Identify which cell holds the provided text, then report its [X, Y] central coordinate. 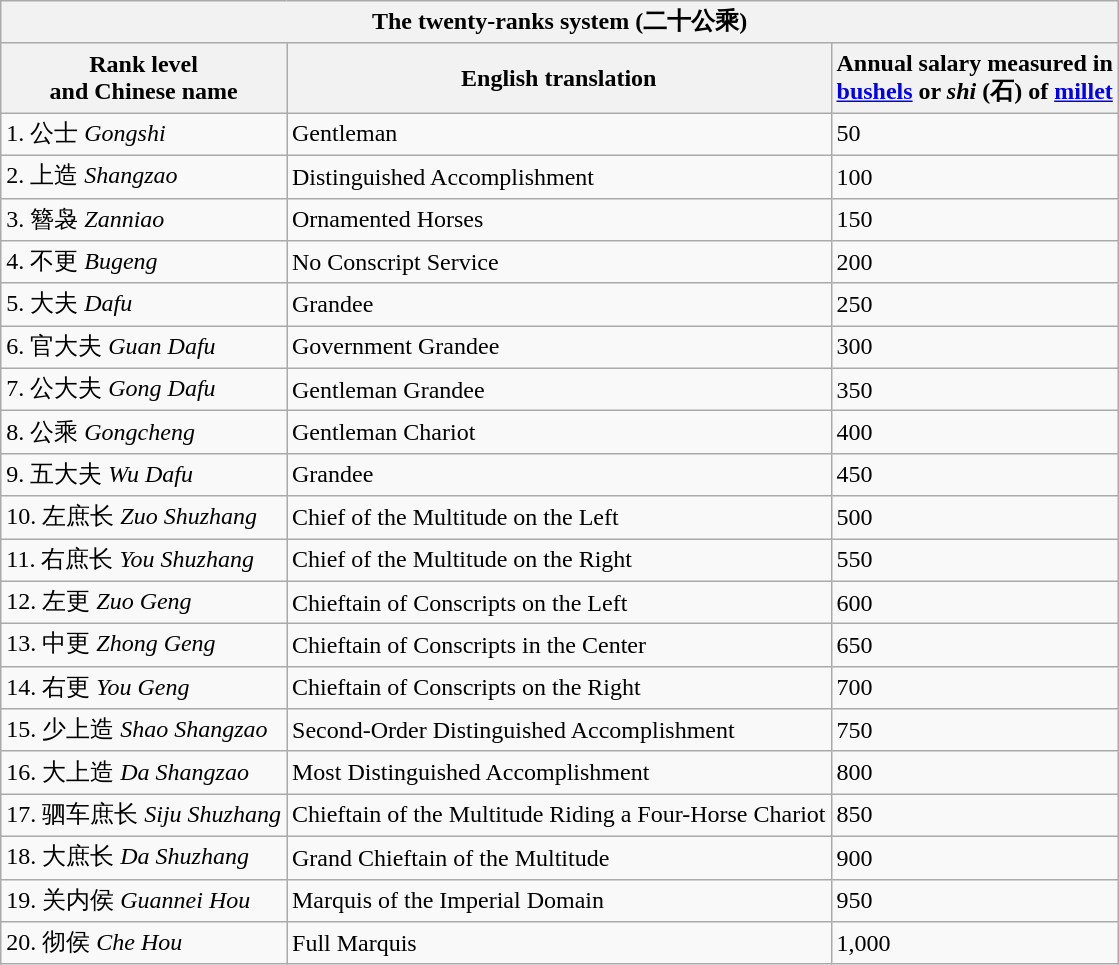
Ornamented Horses [558, 220]
8. 公乘 Gongcheng [144, 432]
The twenty-ranks system (二十公乘) [560, 22]
1,000 [974, 944]
Annual salary measured in bushels or shi (石) of millet [974, 78]
10. 左庶长 Zuo Shuzhang [144, 518]
Marquis of the Imperial Domain [558, 900]
50 [974, 134]
Chieftain of Conscripts on the Left [558, 602]
Government Grandee [558, 348]
12. 左更 Zuo Geng [144, 602]
16. 大上造 Da Shangzao [144, 772]
Chief of the Multitude on the Left [558, 518]
English translation [558, 78]
Gentleman [558, 134]
Most Distinguished Accomplishment [558, 772]
350 [974, 390]
14. 右更 You Geng [144, 688]
750 [974, 730]
13. 中更 Zhong Geng [144, 646]
Gentleman Chariot [558, 432]
Chieftain of the Multitude Riding a Four-Horse Chariot [558, 816]
450 [974, 474]
Rank level and Chinese name [144, 78]
300 [974, 348]
800 [974, 772]
15. 少上造 Shao Shangzao [144, 730]
850 [974, 816]
Full Marquis [558, 944]
400 [974, 432]
900 [974, 858]
Chief of the Multitude on the Right [558, 560]
Grand Chieftain of the Multitude [558, 858]
Distinguished Accomplishment [558, 176]
5. 大夫 Dafu [144, 304]
Chieftain of Conscripts on the Right [558, 688]
Gentleman Grandee [558, 390]
6. 官大夫 Guan Dafu [144, 348]
9. 五大夫 Wu Dafu [144, 474]
3. 簪袅 Zanniao [144, 220]
4. 不更 Bugeng [144, 262]
19. 关内侯 Guannei Hou [144, 900]
650 [974, 646]
Chieftain of Conscripts in the Center [558, 646]
150 [974, 220]
500 [974, 518]
950 [974, 900]
200 [974, 262]
7. 公大夫 Gong Dafu [144, 390]
1. 公士 Gongshi [144, 134]
600 [974, 602]
11. 右庶长 You Shuzhang [144, 560]
20. 彻侯 Che Hou [144, 944]
2. 上造 Shangzao [144, 176]
No Conscript Service [558, 262]
250 [974, 304]
17. 驷车庶长 Siju Shuzhang [144, 816]
700 [974, 688]
100 [974, 176]
18. 大庶长 Da Shuzhang [144, 858]
550 [974, 560]
Second-Order Distinguished Accomplishment [558, 730]
